Capture the cell that displays the provided text and extract its [X, Y] central coordinate. 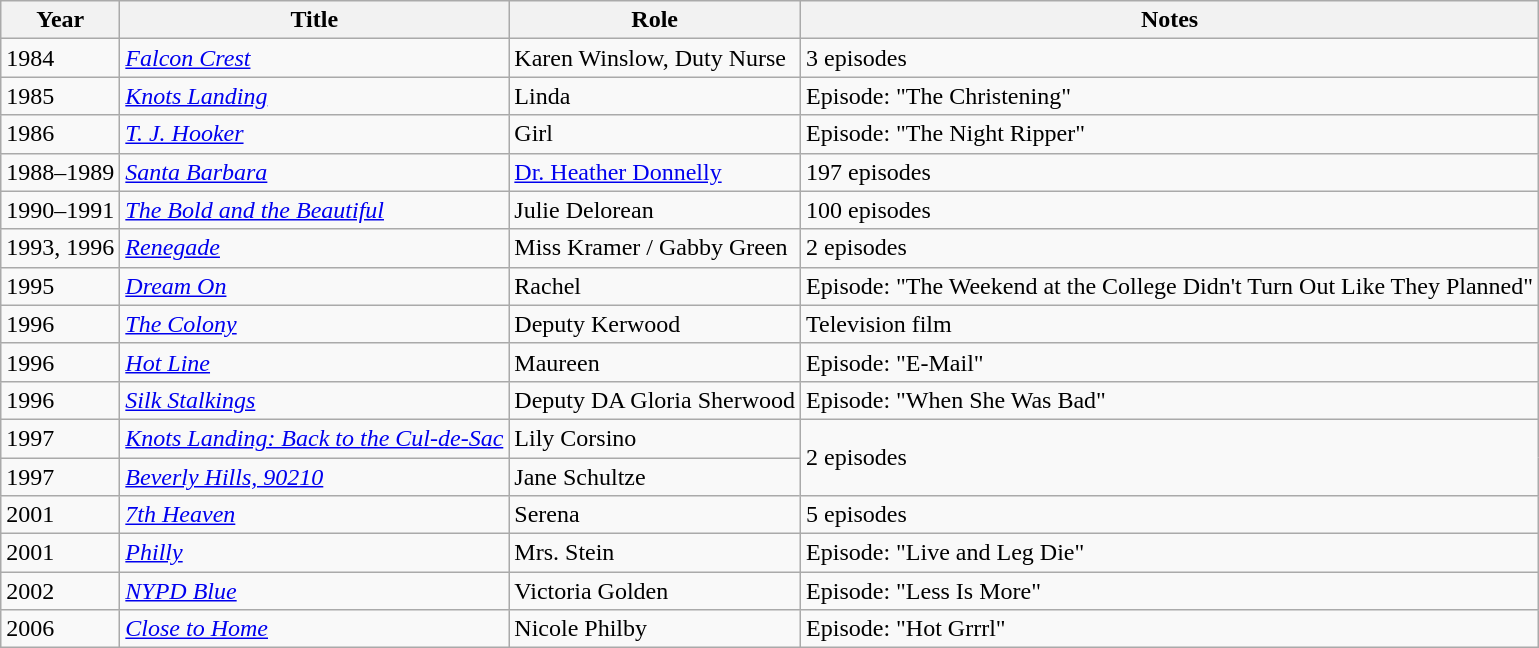
Knots Landing [314, 96]
Episode: "Less Is More" [1170, 591]
5 episodes [1170, 515]
Year [60, 20]
Close to Home [314, 629]
Nicole Philby [655, 629]
Episode: "Hot Grrrl" [1170, 629]
Episode: "Live and Leg Die" [1170, 553]
1984 [60, 58]
Lily Corsino [655, 438]
Television film [1170, 324]
Beverly Hills, 90210 [314, 477]
Rachel [655, 286]
Notes [1170, 20]
1985 [60, 96]
1990–1991 [60, 210]
Episode: "The Christening" [1170, 96]
Deputy DA Gloria Sherwood [655, 400]
Episode: "The Night Ripper" [1170, 134]
2002 [60, 591]
100 episodes [1170, 210]
The Colony [314, 324]
3 episodes [1170, 58]
Silk Stalkings [314, 400]
Role [655, 20]
1993, 1996 [60, 248]
Karen Winslow, Duty Nurse [655, 58]
Episode: "E-Mail" [1170, 362]
Knots Landing: Back to the Cul-de-Sac [314, 438]
Miss Kramer / Gabby Green [655, 248]
Dr. Heather Donnelly [655, 172]
Santa Barbara [314, 172]
Julie Delorean [655, 210]
Deputy Kerwood [655, 324]
Serena [655, 515]
1986 [60, 134]
Linda [655, 96]
Title [314, 20]
7th Heaven [314, 515]
Falcon Crest [314, 58]
Maureen [655, 362]
Episode: "The Weekend at the College Didn't Turn Out Like They Planned" [1170, 286]
1988–1989 [60, 172]
Mrs. Stein [655, 553]
Victoria Golden [655, 591]
Philly [314, 553]
2006 [60, 629]
197 episodes [1170, 172]
T. J. Hooker [314, 134]
Girl [655, 134]
Dream On [314, 286]
Episode: "When She Was Bad" [1170, 400]
Hot Line [314, 362]
1995 [60, 286]
Renegade [314, 248]
Jane Schultze [655, 477]
NYPD Blue [314, 591]
The Bold and the Beautiful [314, 210]
